Scan for the cell matching the given text and deliver its [x, y] coordinate at center. 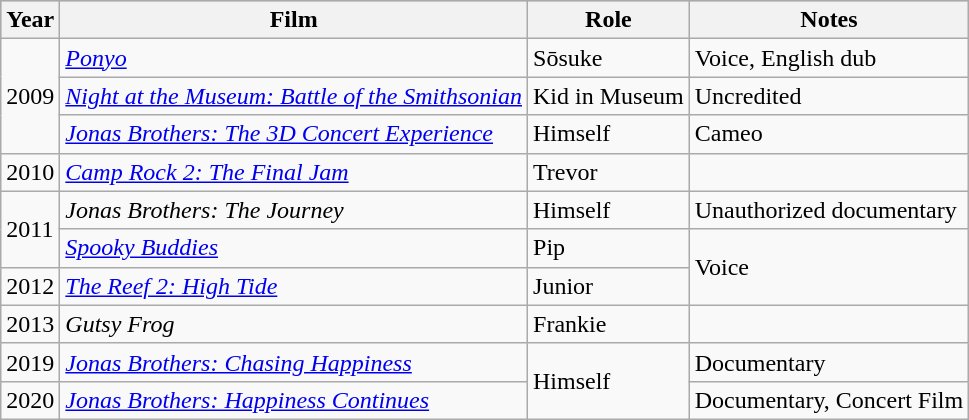
2012 [30, 286]
Jonas Brothers: Chasing Happiness [294, 362]
Year [30, 20]
Role [609, 20]
Uncredited [828, 96]
Notes [828, 20]
2011 [30, 229]
2013 [30, 324]
Voice, English dub [828, 58]
Film [294, 20]
Documentary [828, 362]
Cameo [828, 134]
Pip [609, 248]
Sōsuke [609, 58]
Jonas Brothers: The 3D Concert Experience [294, 134]
Documentary, Concert Film [828, 400]
Night at the Museum: Battle of the Smithsonian [294, 96]
The Reef 2: High Tide [294, 286]
Camp Rock 2: The Final Jam [294, 172]
Junior [609, 286]
Unauthorized documentary [828, 210]
Frankie [609, 324]
2010 [30, 172]
Ponyo [294, 58]
Jonas Brothers: The Journey [294, 210]
Voice [828, 267]
2020 [30, 400]
Kid in Museum [609, 96]
Gutsy Frog [294, 324]
Trevor [609, 172]
2009 [30, 96]
2019 [30, 362]
Spooky Buddies [294, 248]
Jonas Brothers: Happiness Continues [294, 400]
